Output the [x, y] coordinate of the center of the cell containing the given text.  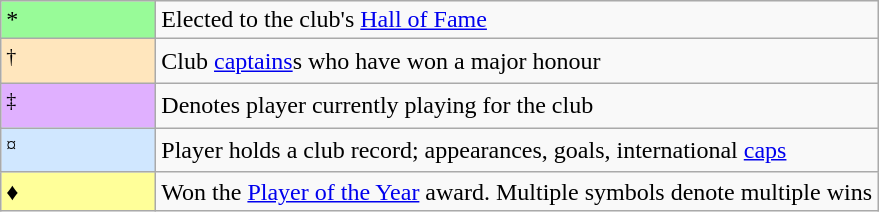
Denotes player currently playing for the club [517, 106]
Player holds a club record; appearances, goals, international caps [517, 150]
Won the Player of the Year award. Multiple symbols denote multiple wins [517, 191]
* [78, 20]
♦ [78, 191]
Elected to the club's Hall of Fame [517, 20]
Club captainss who have won a major honour [517, 62]
† [78, 62]
‡ [78, 106]
¤ [78, 150]
